Provide the [X, Y] coordinate of the cell's center where the given text is located.  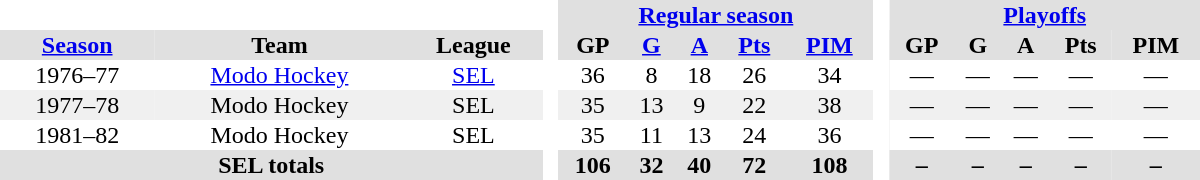
38 [829, 105]
26 [754, 75]
League [473, 45]
SEL totals [271, 165]
40 [699, 165]
Regular season [716, 15]
1977–78 [77, 105]
9 [699, 105]
72 [754, 165]
108 [829, 165]
1981–82 [77, 135]
18 [699, 75]
11 [651, 135]
Team [279, 45]
34 [829, 75]
22 [754, 105]
Playoffs [1044, 15]
24 [754, 135]
8 [651, 75]
106 [592, 165]
Season [77, 45]
1976–77 [77, 75]
32 [651, 165]
